Scan for the cell matching the given text and deliver its [X, Y] coordinate at center. 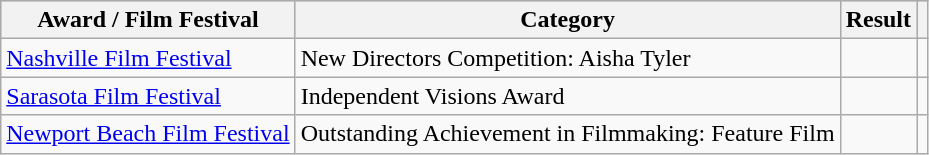
Sarasota Film Festival [148, 96]
Result [878, 20]
Award / Film Festival [148, 20]
New Directors Competition: Aisha Tyler [568, 58]
Category [568, 20]
Newport Beach Film Festival [148, 134]
Outstanding Achievement in Filmmaking: Feature Film [568, 134]
Nashville Film Festival [148, 58]
Independent Visions Award [568, 96]
